From the cell containing the given text, extract its center point as (X, Y) coordinate. 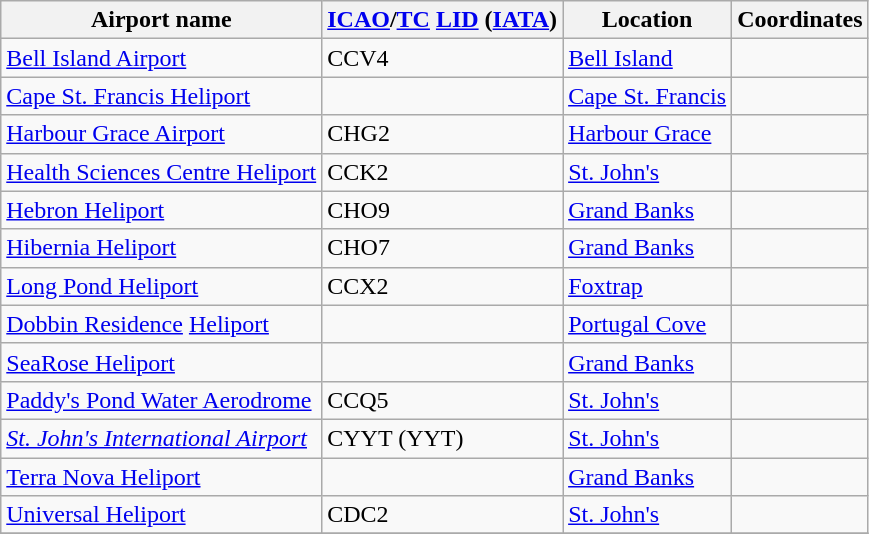
ICAO/TC LID (IATA) (442, 20)
Airport name (162, 20)
Health Sciences Centre Heliport (162, 172)
Harbour Grace Airport (162, 134)
CHG2 (442, 134)
Universal Heliport (162, 515)
Hibernia Heliport (162, 248)
CDC2 (442, 515)
CHO9 (442, 210)
Cape St. Francis (648, 96)
St. John's International Airport (162, 438)
Foxtrap (648, 286)
Paddy's Pond Water Aerodrome (162, 400)
Harbour Grace (648, 134)
CCV4 (442, 58)
Hebron Heliport (162, 210)
Dobbin Residence Heliport (162, 324)
Long Pond Heliport (162, 286)
Coordinates (800, 20)
Cape St. Francis Heliport (162, 96)
CCK2 (442, 172)
Bell Island Airport (162, 58)
Bell Island (648, 58)
SeaRose Heliport (162, 362)
Terra Nova Heliport (162, 477)
Location (648, 20)
CCQ5 (442, 400)
CYYT (YYT) (442, 438)
CHO7 (442, 248)
Portugal Cove (648, 324)
CCX2 (442, 286)
